Scan for the cell matching the given text and deliver its [x, y] coordinate at center. 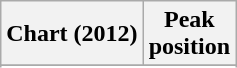
Chart (2012) [72, 34]
Peakposition [189, 34]
